Return the (x, y) coordinate for the center point of the cell that contains the specified text.  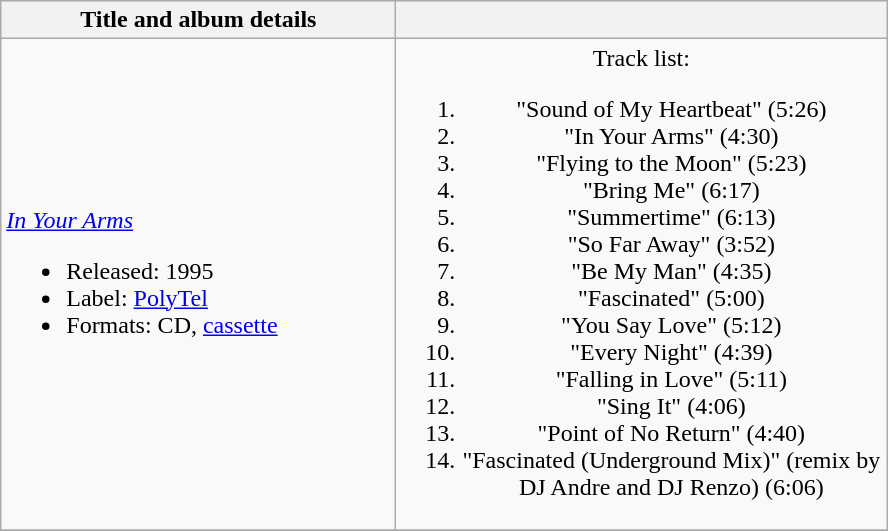
Title and album details (198, 20)
In Your ArmsReleased: 1995Label: PolyTelFormats: CD, cassette (198, 284)
